Scan for the cell matching the given text and deliver its [x, y] coordinate at center. 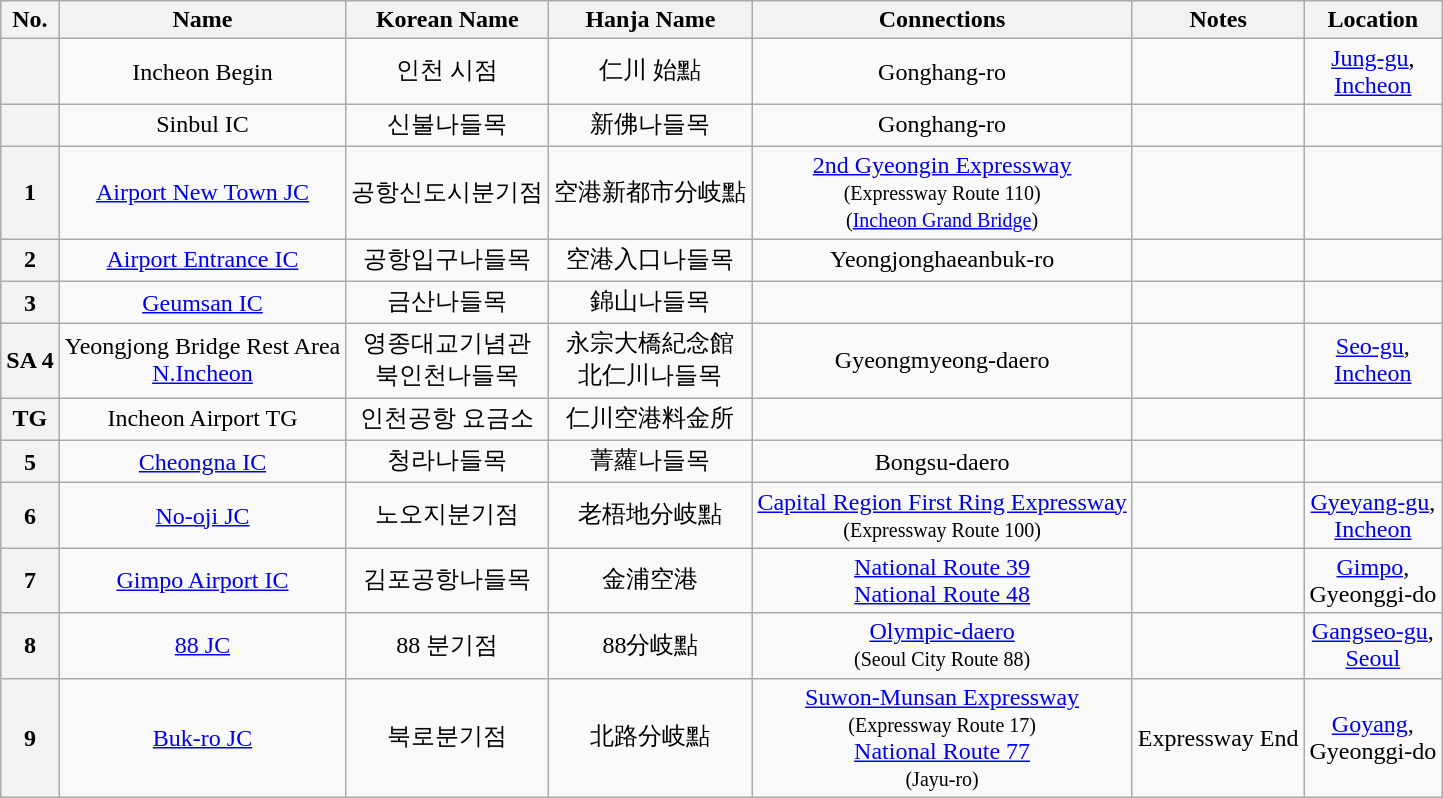
Notes [1218, 20]
7 [30, 580]
김포공항나들목 [448, 580]
청라나들목 [448, 462]
1 [30, 192]
9 [30, 738]
Gimpo Airport IC [202, 580]
SA 4 [30, 361]
금산나들목 [448, 302]
Location [1373, 20]
Connections [942, 20]
Bongsu-daero [942, 462]
National Route 39National Route 48 [942, 580]
Gimpo,Gyeonggi-do [1373, 580]
老梧地分岐點 [650, 516]
북로분기점 [448, 738]
Airport New Town JC [202, 192]
Gyeongmyeong-daero [942, 361]
88 JC [202, 646]
2 [30, 260]
Incheon Begin [202, 72]
Suwon-Munsan Expressway(Expressway Route 17)National Route 77(Jayu-ro) [942, 738]
TG [30, 420]
인천 시점 [448, 72]
No. [30, 20]
Buk-ro JC [202, 738]
공항신도시분기점 [448, 192]
Airport Entrance IC [202, 260]
Hanja Name [650, 20]
Olympic-daero(Seoul City Route 88) [942, 646]
영종대교기념관북인천나들목 [448, 361]
Expressway End [1218, 738]
Capital Region First Ring Expressway(Expressway Route 100) [942, 516]
2nd Gyeongin Expressway(Expressway Route 110)(Incheon Grand Bridge) [942, 192]
Jung-gu,Incheon [1373, 72]
Name [202, 20]
Seo-gu,Incheon [1373, 361]
錦山나들목 [650, 302]
永宗大橋紀念館北仁川나들목 [650, 361]
신불나들목 [448, 126]
金浦空港 [650, 580]
8 [30, 646]
Goyang,Gyeonggi-do [1373, 738]
Cheongna IC [202, 462]
仁川空港料金所 [650, 420]
3 [30, 302]
新佛나들목 [650, 126]
空港新都市分岐點 [650, 192]
6 [30, 516]
菁蘿나들목 [650, 462]
공항입구나들목 [448, 260]
88 분기점 [448, 646]
Korean Name [448, 20]
Incheon Airport TG [202, 420]
仁川 始點 [650, 72]
Yeongjonghaeanbuk-ro [942, 260]
No-oji JC [202, 516]
Geumsan IC [202, 302]
5 [30, 462]
Sinbul IC [202, 126]
노오지분기점 [448, 516]
Yeongjong Bridge Rest Area N.Incheon [202, 361]
Gangseo-gu, Seoul [1373, 646]
北路分岐點 [650, 738]
空港入口나들목 [650, 260]
인천공항 요금소 [448, 420]
Gyeyang-gu,Incheon [1373, 516]
88分岐點 [650, 646]
